For the text-containing cell, return its midpoint in (X, Y) coordinate format. 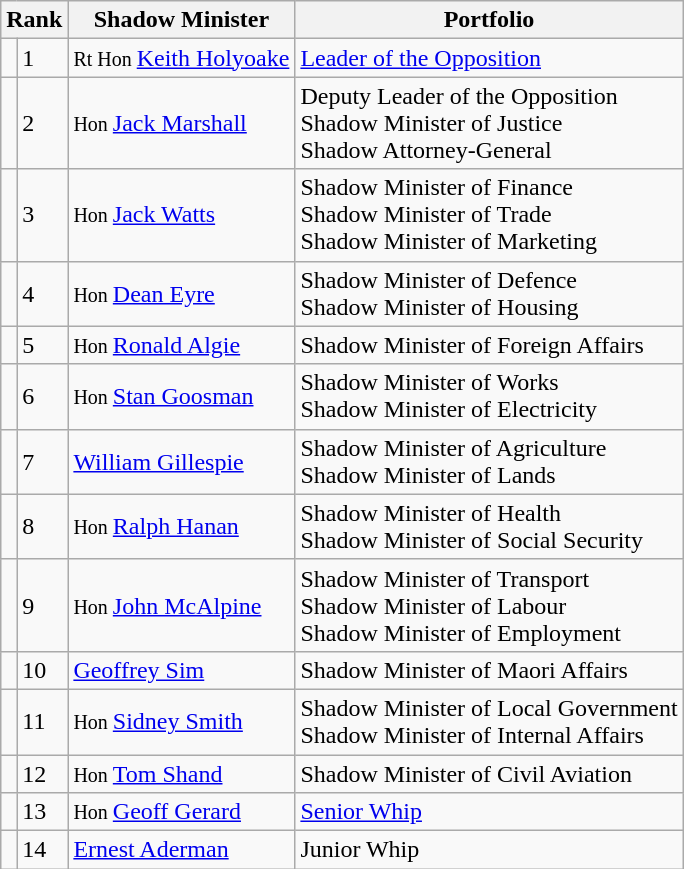
Shadow Minister of Local GovernmentShadow Minister of Internal Affairs (489, 722)
Rt Hon Keith Holyoake (182, 58)
13 (42, 812)
Ernest Aderman (182, 850)
Hon Tom Shand (182, 773)
Junior Whip (489, 850)
Hon Ralph Hanan (182, 526)
Hon John McAlpine (182, 605)
Deputy Leader of the OppositionShadow Minister of JusticeShadow Attorney-General (489, 123)
1 (42, 58)
Hon Jack Marshall (182, 123)
7 (42, 462)
Hon Geoff Gerard (182, 812)
4 (42, 294)
Leader of the Opposition (489, 58)
William Gillespie (182, 462)
Shadow Minister of AgricultureShadow Minister of Lands (489, 462)
2 (42, 123)
9 (42, 605)
8 (42, 526)
11 (42, 722)
Shadow Minister of WorksShadow Minister of Electricity (489, 396)
Shadow Minister (182, 20)
Geoffrey Sim (182, 670)
Rank (34, 20)
14 (42, 850)
3 (42, 215)
Portfolio (489, 20)
Shadow Minister of TransportShadow Minister of LabourShadow Minister of Employment (489, 605)
Shadow Minister of FinanceShadow Minister of TradeShadow Minister of Marketing (489, 215)
Shadow Minister of Foreign Affairs (489, 345)
Hon Dean Eyre (182, 294)
Shadow Minister of Civil Aviation (489, 773)
Hon Stan Goosman (182, 396)
10 (42, 670)
Shadow Minister of Maori Affairs (489, 670)
5 (42, 345)
Shadow Minister of DefenceShadow Minister of Housing (489, 294)
Hon Jack Watts (182, 215)
Shadow Minister of HealthShadow Minister of Social Security (489, 526)
Hon Sidney Smith (182, 722)
12 (42, 773)
Hon Ronald Algie (182, 345)
Senior Whip (489, 812)
6 (42, 396)
